Search for the cell housing the specified text and yield its [X, Y] center coordinate. 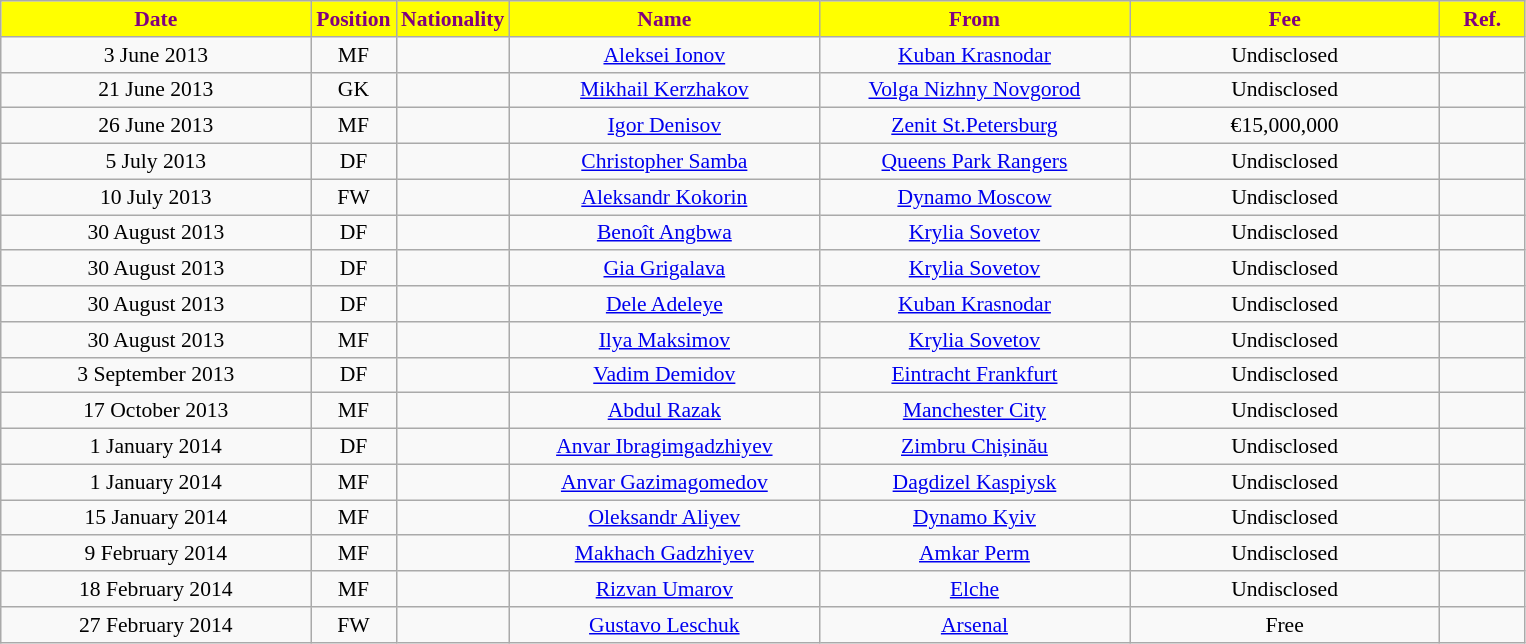
Abdul Razak [664, 411]
Anvar Gazimagomedov [664, 482]
Elche [974, 589]
21 June 2013 [156, 90]
Amkar Perm [974, 554]
Dele Adeleye [664, 304]
10 July 2013 [156, 197]
3 September 2013 [156, 375]
27 February 2014 [156, 625]
Anvar Ibragimgadzhiyev [664, 447]
Zenit St.Petersburg [974, 126]
Benoît Angbwa [664, 233]
9 February 2014 [156, 554]
Ilya Maksimov [664, 340]
Queens Park Rangers [974, 162]
Makhach Gadzhiyev [664, 554]
Gustavo Leschuk [664, 625]
Aleksei Ionov [664, 55]
18 February 2014 [156, 589]
Volga Nizhny Novgorod [974, 90]
Vadim Demidov [664, 375]
Eintracht Frankfurt [974, 375]
5 July 2013 [156, 162]
Manchester City [974, 411]
From [974, 19]
26 June 2013 [156, 126]
Aleksandr Kokorin [664, 197]
Mikhail Kerzhakov [664, 90]
15 January 2014 [156, 518]
Position [354, 19]
Dynamo Kyiv [974, 518]
Rizvan Umarov [664, 589]
Fee [1285, 19]
Christopher Samba [664, 162]
Dagdizel Kaspiysk [974, 482]
Dynamo Moscow [974, 197]
Zimbru Chișinău [974, 447]
Igor Denisov [664, 126]
Nationality [452, 19]
Date [156, 19]
3 June 2013 [156, 55]
Oleksandr Aliyev [664, 518]
Name [664, 19]
Gia Grigalava [664, 269]
€15,000,000 [1285, 126]
Ref. [1482, 19]
GK [354, 90]
17 October 2013 [156, 411]
Free [1285, 625]
Arsenal [974, 625]
